Capture the cell that displays the provided text and extract its (X, Y) central coordinate. 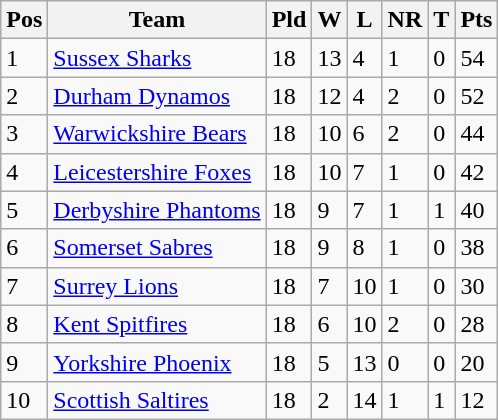
Sussex Sharks (157, 58)
Yorkshire Phoenix (157, 362)
20 (476, 362)
28 (476, 324)
W (330, 20)
Kent Spitfires (157, 324)
Team (157, 20)
Warwickshire Bears (157, 134)
54 (476, 58)
NR (405, 20)
T (442, 20)
L (364, 20)
Surrey Lions (157, 286)
Pld (289, 20)
30 (476, 286)
Pts (476, 20)
3 (24, 134)
14 (364, 400)
Somerset Sabres (157, 248)
42 (476, 172)
Pos (24, 20)
52 (476, 96)
Scottish Saltires (157, 400)
Leicestershire Foxes (157, 172)
44 (476, 134)
Durham Dynamos (157, 96)
38 (476, 248)
40 (476, 210)
Derbyshire Phantoms (157, 210)
